Capture the cell that displays the provided text and extract its [X, Y] central coordinate. 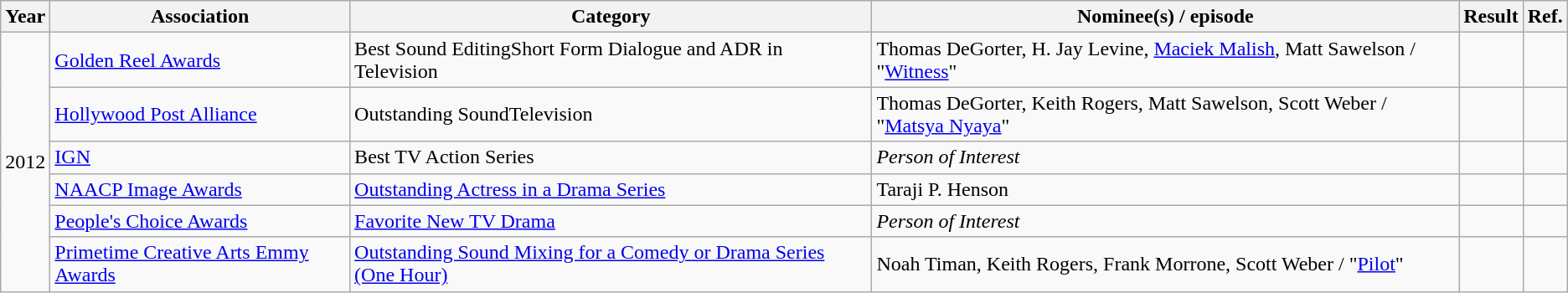
Hollywood Post Alliance [200, 114]
Nominee(s) / episode [1166, 17]
NAACP Image Awards [200, 189]
Year [25, 17]
Golden Reel Awards [200, 60]
Thomas DeGorter, H. Jay Levine, Maciek Malish, Matt Sawelson / "Witness" [1166, 60]
Favorite New TV Drama [611, 221]
IGN [200, 157]
Primetime Creative Arts Emmy Awards [200, 265]
Category [611, 17]
2012 [25, 162]
Outstanding Sound Mixing for a Comedy or Drama Series (One Hour) [611, 265]
Best TV Action Series [611, 157]
Result [1491, 17]
Best Sound EditingShort Form Dialogue and ADR in Television [611, 60]
Outstanding Actress in a Drama Series [611, 189]
People's Choice Awards [200, 221]
Noah Timan, Keith Rogers, Frank Morrone, Scott Weber / "Pilot" [1166, 265]
Taraji P. Henson [1166, 189]
Thomas DeGorter, Keith Rogers, Matt Sawelson, Scott Weber / "Matsya Nyaya" [1166, 114]
Association [200, 17]
Ref. [1545, 17]
Outstanding SoundTelevision [611, 114]
